Extract the (x, y) coordinate from the center of the cell holding the provided text.  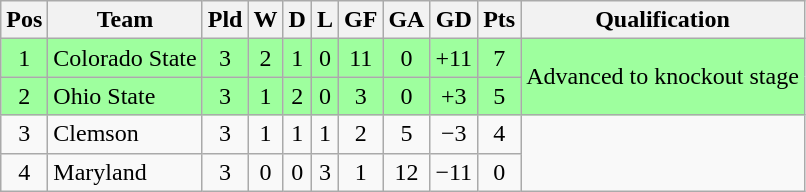
Advanced to knockout stage (663, 77)
GF (360, 20)
W (266, 20)
12 (406, 172)
−11 (454, 172)
Qualification (663, 20)
D (297, 20)
Pts (500, 20)
+3 (454, 96)
Ohio State (125, 96)
Pld (225, 20)
Colorado State (125, 58)
7 (500, 58)
L (324, 20)
Clemson (125, 134)
GD (454, 20)
−3 (454, 134)
GA (406, 20)
Pos (24, 20)
+11 (454, 58)
Maryland (125, 172)
Team (125, 20)
11 (360, 58)
